Capture the cell that displays the provided text and extract its (X, Y) central coordinate. 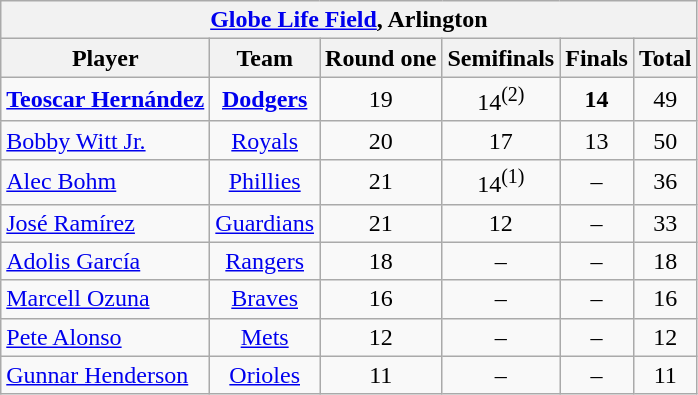
Braves (265, 299)
Total (665, 58)
17 (501, 140)
Teoscar Hernández (106, 100)
50 (665, 140)
Semifinals (501, 58)
Adolis García (106, 261)
Guardians (265, 223)
Mets (265, 337)
Gunnar Henderson (106, 375)
Marcell Ozuna (106, 299)
Rangers (265, 261)
36 (665, 182)
19 (381, 100)
14 (597, 100)
Dodgers (265, 100)
14(2) (501, 100)
Team (265, 58)
Round one (381, 58)
Finals (597, 58)
José Ramírez (106, 223)
Globe Life Field, Arlington (349, 20)
Orioles (265, 375)
13 (597, 140)
Player (106, 58)
14(1) (501, 182)
33 (665, 223)
Bobby Witt Jr. (106, 140)
20 (381, 140)
Phillies (265, 182)
Alec Bohm (106, 182)
49 (665, 100)
Pete Alonso (106, 337)
Royals (265, 140)
